From the cell containing the given text, extract its center point as [x, y] coordinate. 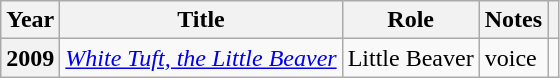
Year [30, 20]
voice [513, 58]
White Tuft, the Little Beaver [201, 58]
Little Beaver [410, 58]
2009 [30, 58]
Title [201, 20]
Role [410, 20]
Notes [513, 20]
